Capture the cell that displays the provided text and extract its (x, y) central coordinate. 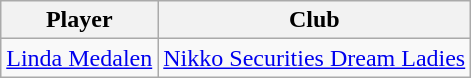
Linda Medalen (80, 58)
Nikko Securities Dream Ladies (314, 58)
Player (80, 20)
Club (314, 20)
